Scan for the cell matching the given text and deliver its [X, Y] coordinate at center. 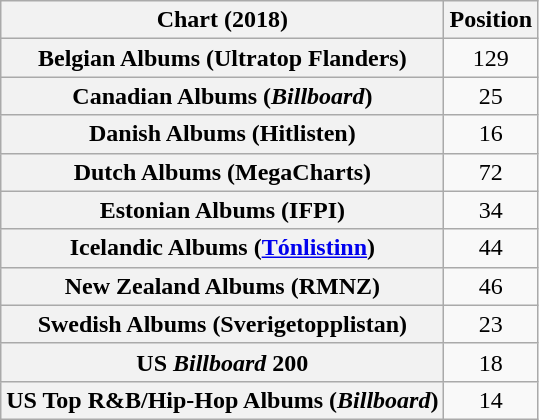
Estonian Albums (IFPI) [222, 210]
72 [491, 172]
14 [491, 400]
129 [491, 58]
34 [491, 210]
44 [491, 248]
Belgian Albums (Ultratop Flanders) [222, 58]
New Zealand Albums (RMNZ) [222, 286]
US Top R&B/Hip-Hop Albums (Billboard) [222, 400]
46 [491, 286]
Position [491, 20]
25 [491, 96]
Dutch Albums (MegaCharts) [222, 172]
US Billboard 200 [222, 362]
23 [491, 324]
16 [491, 134]
Icelandic Albums (Tónlistinn) [222, 248]
Danish Albums (Hitlisten) [222, 134]
18 [491, 362]
Swedish Albums (Sverigetopplistan) [222, 324]
Canadian Albums (Billboard) [222, 96]
Chart (2018) [222, 20]
